Extract the (x, y) coordinate from the center of the cell holding the provided text.  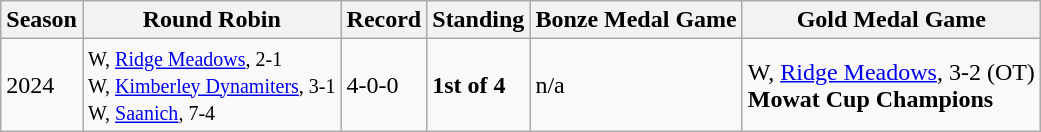
W, Ridge Meadows, 2-1W, Kimberley Dynamiters, 3-1W, Saanich, 7-4 (212, 85)
Record (384, 20)
2024 (42, 85)
4-0-0 (384, 85)
1st of 4 (478, 85)
Bonze Medal Game (636, 20)
n/a (636, 85)
W, Ridge Meadows, 3-2 (OT)Mowat Cup Champions (891, 85)
Gold Medal Game (891, 20)
Standing (478, 20)
Season (42, 20)
Round Robin (212, 20)
